Output the (X, Y) coordinate of the center of the cell containing the given text.  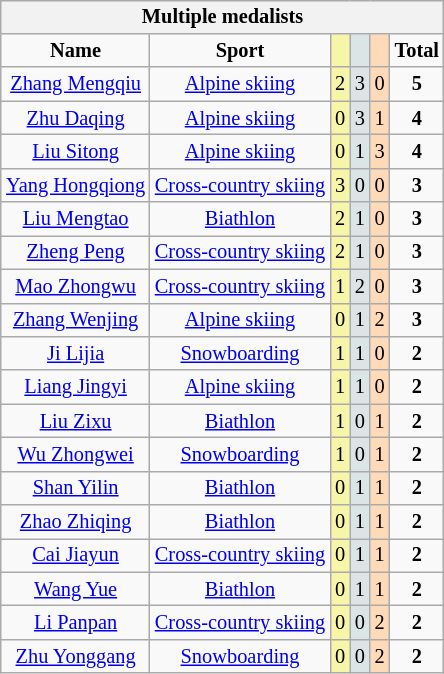
Multiple medalists (222, 17)
Zhang Wenjing (76, 320)
Li Panpan (76, 623)
5 (417, 84)
Ji Lijia (76, 354)
Zhu Daqing (76, 118)
Yang Hongqiong (76, 185)
Zheng Peng (76, 253)
Cai Jiayun (76, 556)
Zhao Zhiqing (76, 522)
Zhang Mengqiu (76, 84)
Mao Zhongwu (76, 286)
Name (76, 51)
Liu Mengtao (76, 219)
Liu Sitong (76, 152)
Sport (240, 51)
Total (417, 51)
Shan Yilin (76, 488)
Wang Yue (76, 589)
Liu Zixu (76, 421)
Liang Jingyi (76, 387)
Zhu Yonggang (76, 657)
Wu Zhongwei (76, 455)
